Determine the [X, Y] coordinate at the center of the cell enclosing the given text.  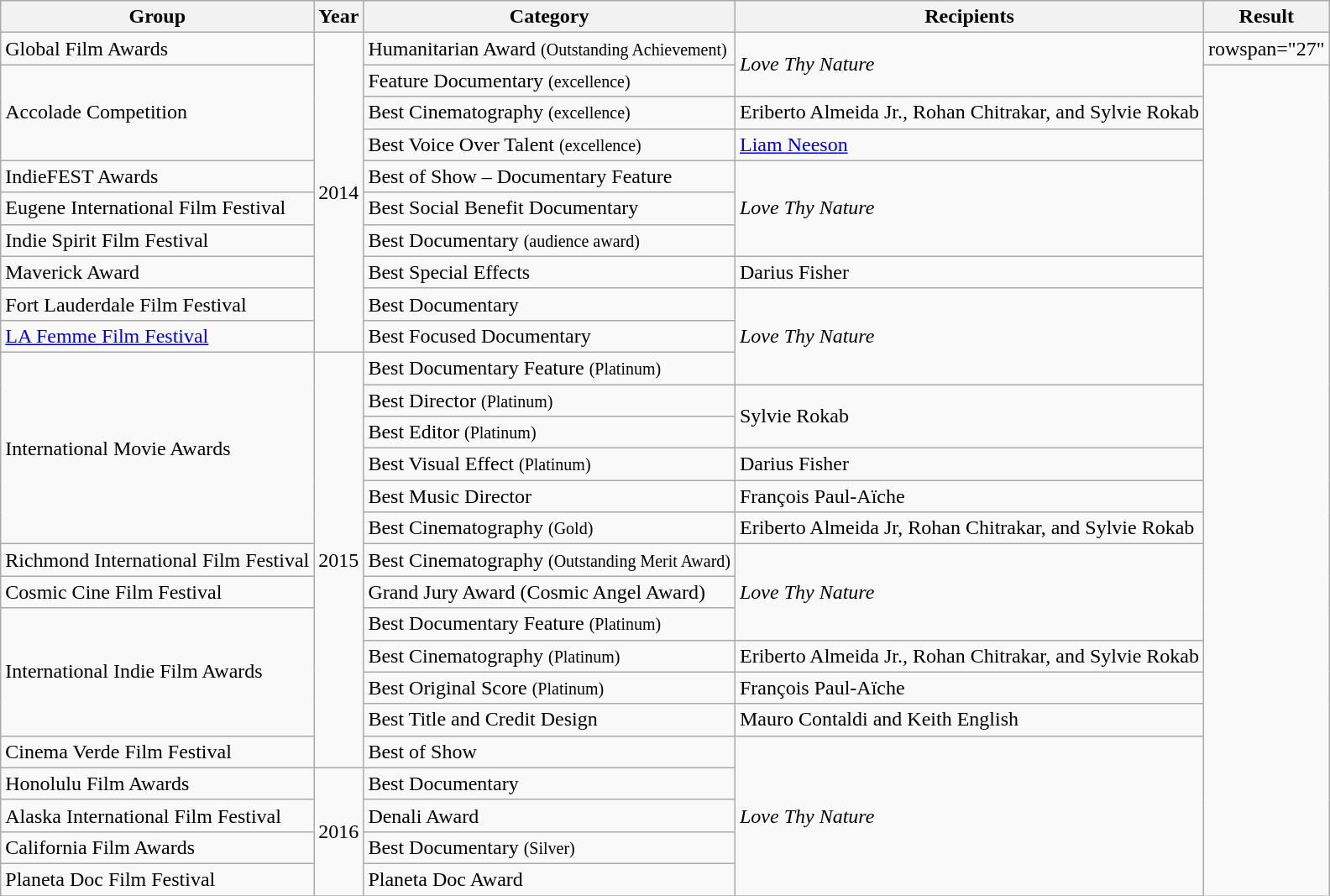
Best Editor (Platinum) [549, 432]
Planeta Doc Film Festival [158, 879]
Best Music Director [549, 496]
Eugene International Film Festival [158, 208]
Best Original Score (Platinum) [549, 688]
California Film Awards [158, 847]
Mauro Contaldi and Keith English [969, 720]
Fort Lauderdale Film Festival [158, 304]
Best of Show – Documentary Feature [549, 176]
Grand Jury Award (Cosmic Angel Award) [549, 592]
2016 [339, 831]
Humanitarian Award (Outstanding Achievement) [549, 49]
Indie Spirit Film Festival [158, 240]
2014 [339, 193]
Best Cinematography (Gold) [549, 528]
Best Social Benefit Documentary [549, 208]
International Indie Film Awards [158, 672]
LA Femme Film Festival [158, 336]
Feature Documentary (excellence) [549, 81]
Sylvie Rokab [969, 417]
Cosmic Cine Film Festival [158, 592]
Eriberto Almeida Jr, Rohan Chitrakar, and Sylvie Rokab [969, 528]
Richmond International Film Festival [158, 560]
Best Cinematography (Platinum) [549, 656]
Best Director (Platinum) [549, 401]
Best Documentary (Silver) [549, 847]
Global Film Awards [158, 49]
Alaska International Film Festival [158, 815]
Result [1266, 17]
Planeta Doc Award [549, 879]
International Movie Awards [158, 448]
Maverick Award [158, 272]
Category [549, 17]
rowspan="27" [1266, 49]
Liam Neeson [969, 144]
IndieFEST Awards [158, 176]
2015 [339, 559]
Recipients [969, 17]
Accolade Competition [158, 113]
Best of Show [549, 752]
Best Documentary (audience award) [549, 240]
Best Title and Credit Design [549, 720]
Cinema Verde Film Festival [158, 752]
Best Cinematography (excellence) [549, 113]
Group [158, 17]
Year [339, 17]
Best Voice Over Talent (excellence) [549, 144]
Best Cinematography (Outstanding Merit Award) [549, 560]
Best Special Effects [549, 272]
Denali Award [549, 815]
Best Visual Effect (Platinum) [549, 464]
Honolulu Film Awards [158, 783]
Best Focused Documentary [549, 336]
